Determine the [x, y] coordinate at the center of the cell enclosing the given text.  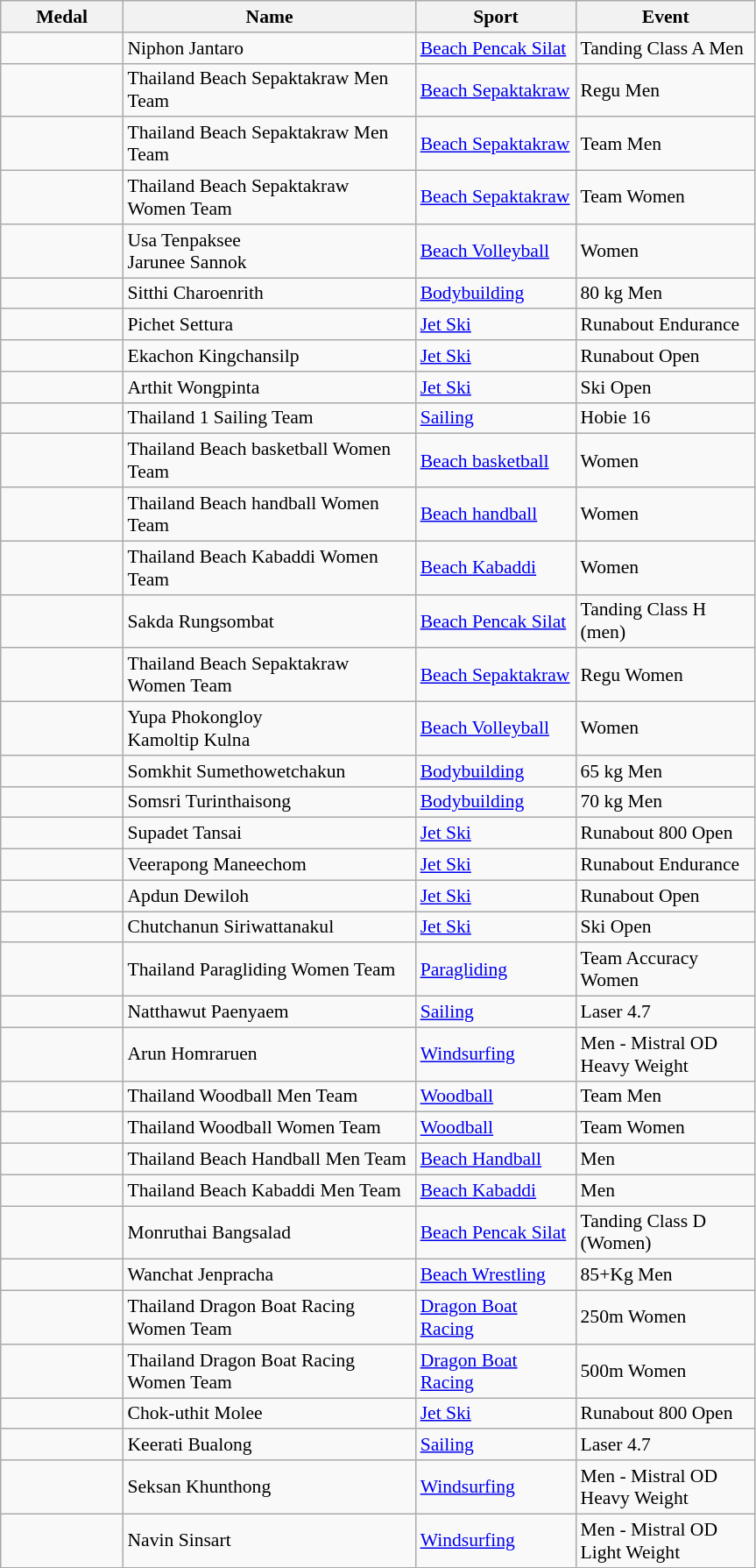
Arun Homraruen [269, 1054]
Regu Men [666, 89]
Arthit Wongpinta [269, 387]
Beach Wrestling [496, 1275]
Chutchanun Siriwattanakul [269, 927]
500m Women [666, 1371]
Thailand Beach basketball Women Team [269, 461]
85+Kg Men [666, 1275]
80 kg Men [666, 294]
Seksan Khunthong [269, 1486]
Apdun Dewiloh [269, 896]
Niphon Jantaro [269, 48]
Medal [62, 17]
Tanding Class D (Women) [666, 1232]
Men - Mistral OD Light Weight [666, 1541]
Somsri Turinthaisong [269, 802]
70 kg Men [666, 802]
65 kg Men [666, 771]
Hobie 16 [666, 418]
Keerati Bualong [269, 1445]
Sitthi Charoenrith [269, 294]
Thailand Woodball Women Team [269, 1128]
Somkhit Sumethowetchakun [269, 771]
Sport [496, 17]
Beach Handball [496, 1160]
Name [269, 17]
Thailand Beach Kabaddi Men Team [269, 1190]
Tanding Class H (men) [666, 621]
250m Women [666, 1318]
Ekachon Kingchansilp [269, 356]
Sakda Rungsombat [269, 621]
Yupa Phokongloy Kamoltip Kulna [269, 729]
Thailand Woodball Men Team [269, 1096]
Thailand Beach Handball Men Team [269, 1160]
Chok-uthit Molee [269, 1414]
Tanding Class A Men [666, 48]
Veerapong Maneechom [269, 865]
Thailand 1 Sailing Team [269, 418]
Thailand Paragliding Women Team [269, 969]
Wanchat Jenpracha [269, 1275]
Pichet Settura [269, 325]
Usa Tenpaksee Jarunee Sannok [269, 251]
Beach basketball [496, 461]
Thailand Beach handball Women Team [269, 514]
Supadet Tansai [269, 834]
Team Accuracy Women [666, 969]
Beach handball [496, 514]
Thailand Beach Kabaddi Women Team [269, 568]
Navin Sinsart [269, 1541]
Monruthai Bangsalad [269, 1232]
Natthawut Paenyaem [269, 1012]
Paragliding [496, 969]
Event [666, 17]
Regu Women [666, 675]
